Search for the cell housing the specified text and yield its (x, y) center coordinate. 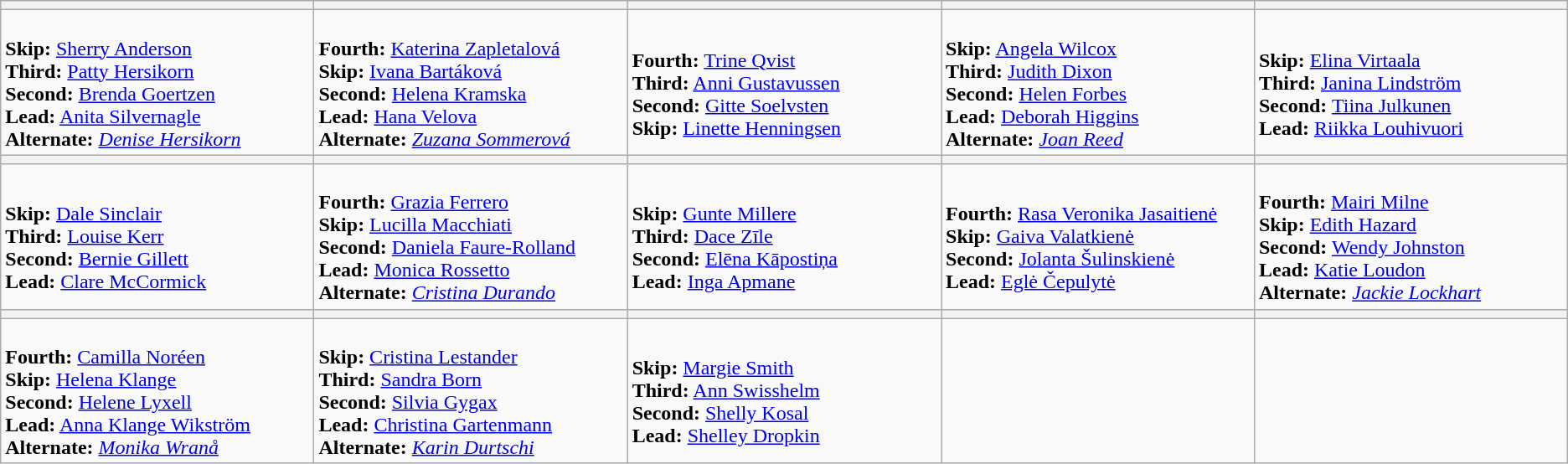
Fourth: Mairi Milne Skip: Edith Hazard Second: Wendy Johnston Lead: Katie Loudon Alternate: Jackie Lockhart (1411, 236)
Fourth: Camilla Noréen Skip: Helena Klange Second: Helene Lyxell Lead: Anna Klange Wikström Alternate: Monika Wranå (157, 390)
Fourth: Trine Qvist Third: Anni Gustavussen Second: Gitte Soelvsten Skip: Linette Henningsen (784, 82)
Skip: Sherry Anderson Third: Patty Hersikorn Second: Brenda Goertzen Lead: Anita Silvernagle Alternate: Denise Hersikorn (157, 82)
Skip: Gunte Millere Third: Dace Zīle Second: Elēna Kāpostiņa Lead: Inga Apmane (784, 236)
Fourth: Rasa Veronika Jasaitienė Skip: Gaiva Valatkienė Second: Jolanta Šulinskienė Lead: Eglė Čepulytė (1098, 236)
Skip: Elina Virtaala Third: Janina Lindström Second: Tiina Julkunen Lead: Riikka Louhivuori (1411, 82)
Fourth: Katerina Zapletalová Skip: Ivana Bartáková Second: Helena Kramska Lead: Hana Velova Alternate: Zuzana Sommerová (471, 82)
Fourth: Grazia Ferrero Skip: Lucilla Macchiati Second: Daniela Faure-Rolland Lead: Monica Rossetto Alternate: Cristina Durando (471, 236)
Skip: Cristina Lestander Third: Sandra Born Second: Silvia Gygax Lead: Christina Gartenmann Alternate: Karin Durtschi (471, 390)
Skip: Dale Sinclair Third: Louise Kerr Second: Bernie Gillett Lead: Clare McCormick (157, 236)
Skip: Margie Smith Third: Ann Swisshelm Second: Shelly Kosal Lead: Shelley Dropkin (784, 390)
Skip: Angela Wilcox Third: Judith Dixon Second: Helen Forbes Lead: Deborah Higgins Alternate: Joan Reed (1098, 82)
